Return the [x, y] coordinate for the center point of the cell that contains the specified text.  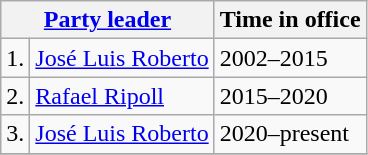
Time in office [290, 20]
3. [16, 134]
1. [16, 58]
2015–2020 [290, 96]
2002–2015 [290, 58]
2020–present [290, 134]
2. [16, 96]
Party leader [108, 20]
Rafael Ripoll [122, 96]
